Identify which cell holds the provided text, then report its [x, y] central coordinate. 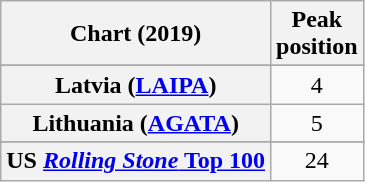
24 [317, 161]
5 [317, 123]
Peakposition [317, 34]
Chart (2019) [136, 34]
US Rolling Stone Top 100 [136, 161]
4 [317, 85]
Lithuania (AGATA) [136, 123]
Latvia (LAIPA) [136, 85]
